Find where the given text appears and provide that cell's center as [x, y] coordinate. 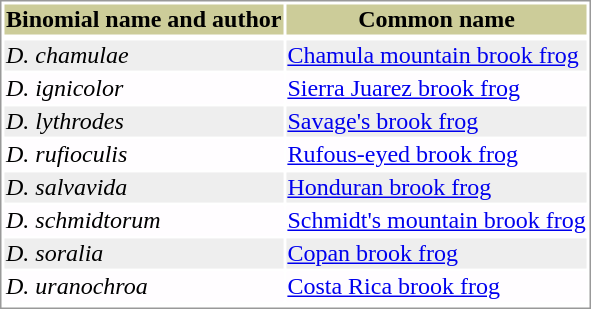
D. rufioculis [143, 155]
Binomial name and author [143, 19]
D. uranochroa [143, 287]
Schmidt's mountain brook frog [436, 221]
Copan brook frog [436, 253]
Rufous-eyed brook frog [436, 155]
D. schmidtorum [143, 221]
D. lythrodes [143, 121]
D. soralia [143, 253]
Common name [436, 19]
D. ignicolor [143, 89]
Savage's brook frog [436, 121]
Chamula mountain brook frog [436, 55]
D. salvavida [143, 187]
Costa Rica brook frog [436, 287]
Honduran brook frog [436, 187]
Sierra Juarez brook frog [436, 89]
D. chamulae [143, 55]
